Detect which cell encompasses the target text, then output its (X, Y) center coordinate. 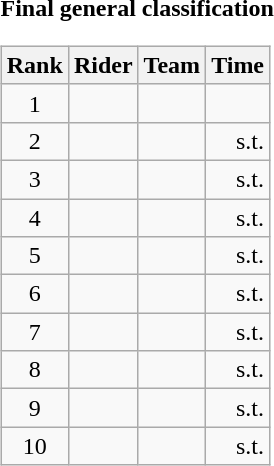
Rider (103, 65)
2 (34, 141)
Team (172, 65)
4 (34, 217)
8 (34, 370)
9 (34, 408)
6 (34, 294)
1 (34, 103)
7 (34, 332)
5 (34, 256)
Rank (34, 65)
Time (238, 65)
10 (34, 446)
3 (34, 179)
